From the cell containing the given text, extract its center point as (x, y) coordinate. 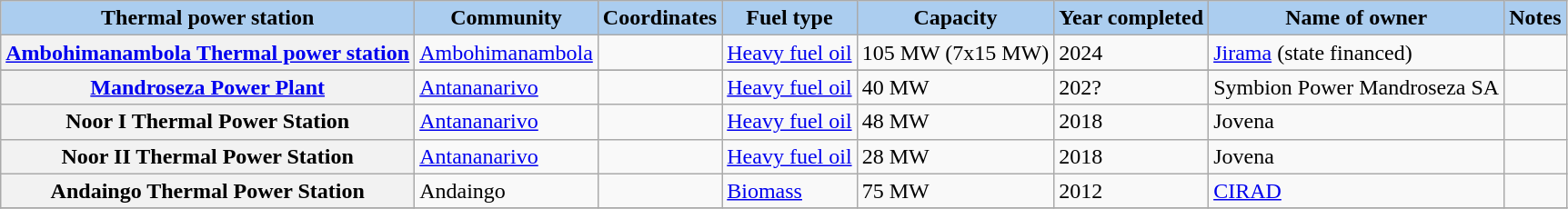
Community (507, 18)
2012 (1131, 191)
Noor I Thermal Power Station (207, 122)
28 MW (955, 156)
Symbion Power Mandroseza SA (1357, 87)
75 MW (955, 191)
Ambohimanambola Thermal power station (207, 53)
Year completed (1131, 18)
Name of owner (1357, 18)
Biomass (789, 191)
Andaingo Thermal Power Station (207, 191)
Ambohimanambola (507, 53)
Noor II Thermal Power Station (207, 156)
Jirama (state financed) (1357, 53)
105 MW (7x15 MW) (955, 53)
Capacity (955, 18)
Coordinates (659, 18)
Fuel type (789, 18)
40 MW (955, 87)
2024 (1131, 53)
Notes (1535, 18)
Thermal power station (207, 18)
202? (1131, 87)
Mandroseza Power Plant (207, 87)
48 MW (955, 122)
Andaingo (507, 191)
CIRAD (1357, 191)
